Search for the cell housing the specified text and yield its [X, Y] center coordinate. 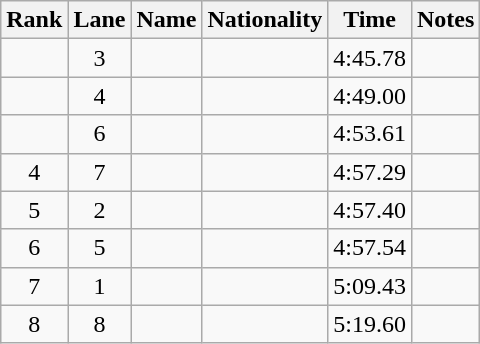
3 [100, 58]
4:57.29 [370, 172]
4:45.78 [370, 58]
2 [100, 210]
4:57.40 [370, 210]
Nationality [265, 20]
4:53.61 [370, 134]
4:49.00 [370, 96]
5:09.43 [370, 286]
Name [166, 20]
4:57.54 [370, 248]
Rank [34, 20]
1 [100, 286]
5:19.60 [370, 324]
Time [370, 20]
Lane [100, 20]
Notes [445, 20]
